Provide the (X, Y) coordinate of the cell's center where the given text is located.  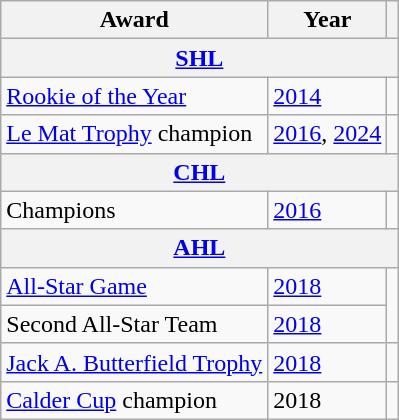
2016, 2024 (328, 134)
Jack A. Butterfield Trophy (134, 362)
Champions (134, 210)
Calder Cup champion (134, 400)
AHL (200, 248)
Le Mat Trophy champion (134, 134)
Second All-Star Team (134, 324)
Award (134, 20)
SHL (200, 58)
CHL (200, 172)
Year (328, 20)
2016 (328, 210)
All-Star Game (134, 286)
2014 (328, 96)
Rookie of the Year (134, 96)
